Output the [X, Y] coordinate of the center of the cell containing the given text.  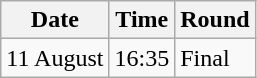
Date [55, 20]
16:35 [142, 58]
11 August [55, 58]
Final [215, 58]
Time [142, 20]
Round [215, 20]
